Find where the given text appears and provide that cell's center as (X, Y) coordinate. 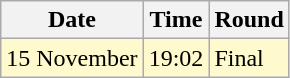
Date (72, 20)
15 November (72, 58)
Final (249, 58)
Round (249, 20)
19:02 (176, 58)
Time (176, 20)
